Extract the [x, y] coordinate from the center of the cell holding the provided text.  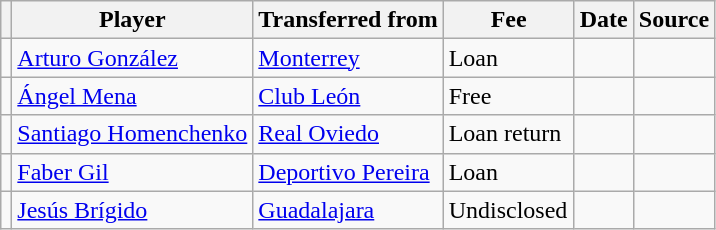
Loan return [508, 134]
Faber Gil [132, 172]
Deportivo Pereira [348, 172]
Fee [508, 20]
Date [604, 20]
Free [508, 96]
Guadalajara [348, 210]
Monterrey [348, 58]
Undisclosed [508, 210]
Santiago Homenchenko [132, 134]
Ángel Mena [132, 96]
Player [132, 20]
Arturo González [132, 58]
Club León [348, 96]
Source [674, 20]
Jesús Brígido [132, 210]
Transferred from [348, 20]
Real Oviedo [348, 134]
